Capture the cell that displays the provided text and extract its [x, y] central coordinate. 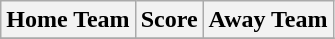
Home Team [68, 20]
Away Team [268, 20]
Score [169, 20]
